Identify which cell holds the provided text, then report its (X, Y) central coordinate. 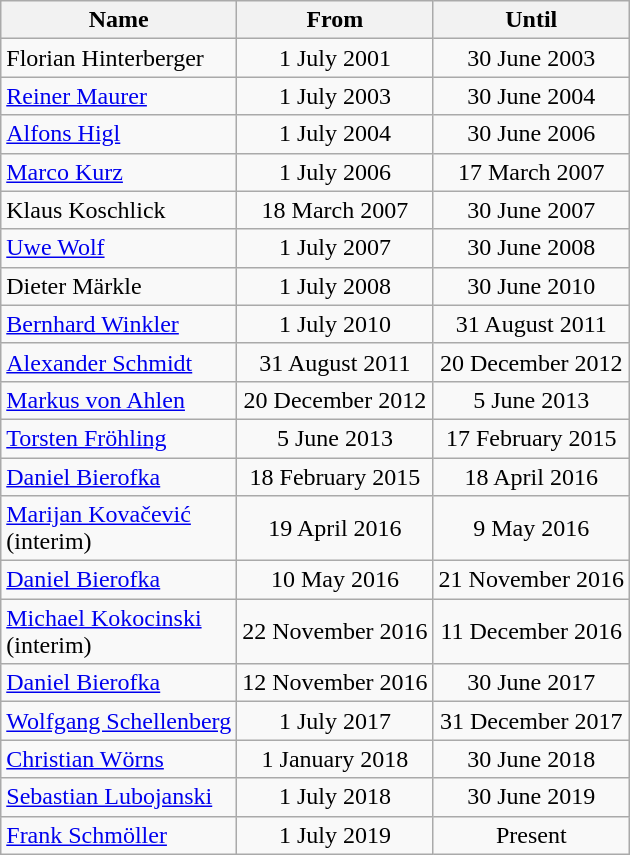
Alfons Higl (119, 134)
1 January 2018 (335, 759)
30 June 2004 (531, 96)
12 November 2016 (335, 683)
31 December 2017 (531, 721)
30 June 2008 (531, 248)
18 March 2007 (335, 210)
17 March 2007 (531, 172)
Marijan Kovačević(interim) (119, 528)
Marco Kurz (119, 172)
30 June 2019 (531, 797)
18 February 2015 (335, 477)
1 July 2019 (335, 835)
Present (531, 835)
Frank Schmöller (119, 835)
1 July 2017 (335, 721)
Name (119, 20)
30 June 2006 (531, 134)
1 July 2007 (335, 248)
30 June 2010 (531, 286)
Michael Kokocinski(interim) (119, 632)
Christian Wörns (119, 759)
19 April 2016 (335, 528)
Markus von Ahlen (119, 400)
Wolfgang Schellenberg (119, 721)
Uwe Wolf (119, 248)
30 June 2007 (531, 210)
11 December 2016 (531, 632)
30 June 2018 (531, 759)
18 April 2016 (531, 477)
Reiner Maurer (119, 96)
Torsten Fröhling (119, 438)
Florian Hinterberger (119, 58)
9 May 2016 (531, 528)
From (335, 20)
Until (531, 20)
Bernhard Winkler (119, 324)
30 June 2003 (531, 58)
Klaus Koschlick (119, 210)
1 July 2003 (335, 96)
1 July 2018 (335, 797)
1 July 2006 (335, 172)
21 November 2016 (531, 580)
1 July 2001 (335, 58)
Dieter Märkle (119, 286)
1 July 2008 (335, 286)
22 November 2016 (335, 632)
17 February 2015 (531, 438)
Sebastian Lubojanski (119, 797)
10 May 2016 (335, 580)
Alexander Schmidt (119, 362)
1 July 2010 (335, 324)
30 June 2017 (531, 683)
1 July 2004 (335, 134)
